Locate the cell with the specified text and output its (X, Y) center coordinate. 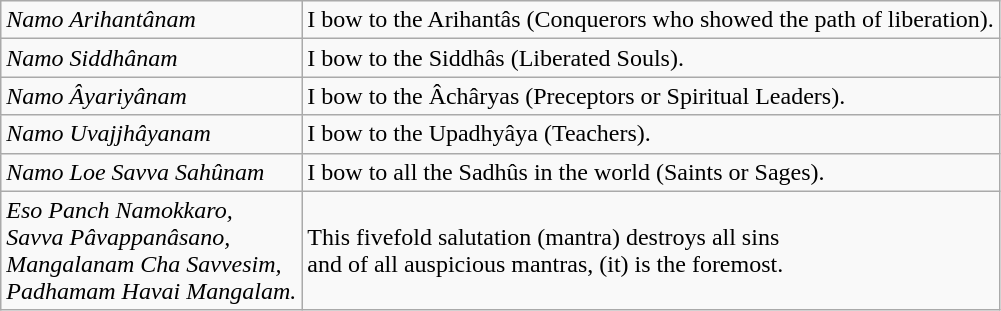
I bow to the Âchâryas (Preceptors or Spiritual Leaders). (651, 96)
Eso Panch Namokkaro,Savva Pâvappanâsano,Mangalanam Cha Savvesim,Padhamam Havai Mangalam. (152, 250)
Namo Loe Savva Sahûnam (152, 172)
I bow to all the Sadhûs in the world (Saints or Sages). (651, 172)
This fivefold salutation (mantra) destroys all sins and of all auspicious mantras, (it) is the foremost. (651, 250)
Namo Âyariyânam (152, 96)
Namo Uvajjhâyanam (152, 134)
Namo Siddhânam (152, 58)
I bow to the Upadhyâya (Teachers). (651, 134)
Namo Arihantânam (152, 20)
I bow to the Siddhâs (Liberated Souls). (651, 58)
I bow to the Arihantâs (Conquerors who showed the path of liberation). (651, 20)
